For the text-containing cell, return its midpoint in [x, y] coordinate format. 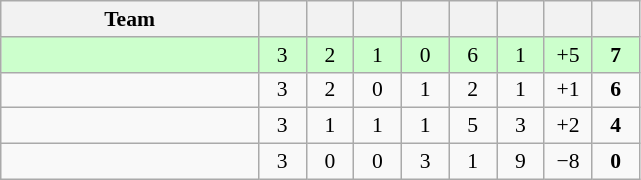
+5 [568, 55]
9 [520, 162]
Team [130, 19]
5 [473, 126]
7 [616, 55]
+1 [568, 90]
−8 [568, 162]
4 [616, 126]
+2 [568, 126]
